Detect which cell encompasses the target text, then output its (X, Y) center coordinate. 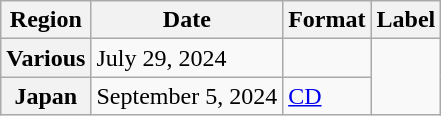
September 5, 2024 (187, 96)
Date (187, 20)
Region (46, 20)
July 29, 2024 (187, 58)
Label (406, 20)
Japan (46, 96)
CD (327, 96)
Format (327, 20)
Various (46, 58)
